Identify which cell holds the provided text, then report its [X, Y] central coordinate. 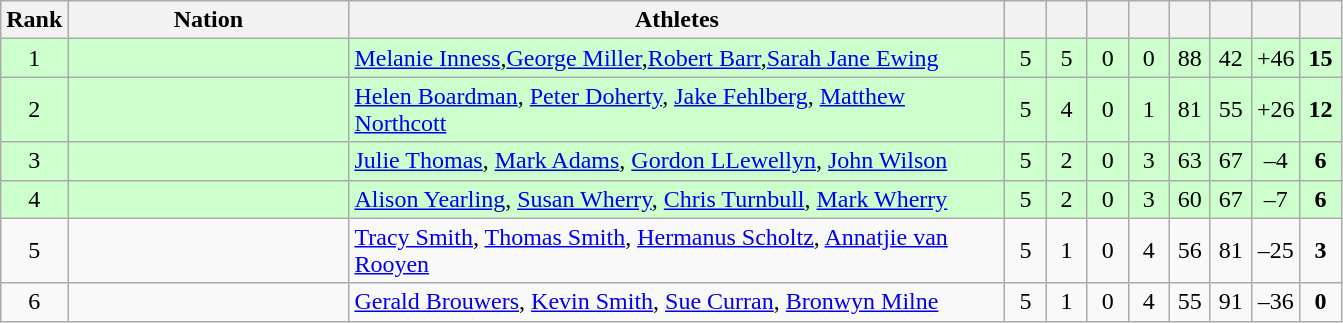
Tracy Smith, Thomas Smith, Hermanus Scholtz, Annatjie van Rooyen [677, 250]
Helen Boardman, Peter Doherty, Jake Fehlberg, Matthew Northcott [677, 110]
12 [1320, 110]
Nation [208, 20]
Athletes [677, 20]
42 [1230, 58]
56 [1190, 250]
60 [1190, 199]
+26 [1276, 110]
–7 [1276, 199]
+46 [1276, 58]
63 [1190, 161]
Gerald Brouwers, Kevin Smith, Sue Curran, Bronwyn Milne [677, 302]
15 [1320, 58]
–25 [1276, 250]
Rank [34, 20]
–4 [1276, 161]
88 [1190, 58]
Julie Thomas, Mark Adams, Gordon LLewellyn, John Wilson [677, 161]
91 [1230, 302]
–36 [1276, 302]
Alison Yearling, Susan Wherry, Chris Turnbull, Mark Wherry [677, 199]
Melanie Inness,George Miller,Robert Barr,Sarah Jane Ewing [677, 58]
